Locate the cell with the specified text and output its [x, y] center coordinate. 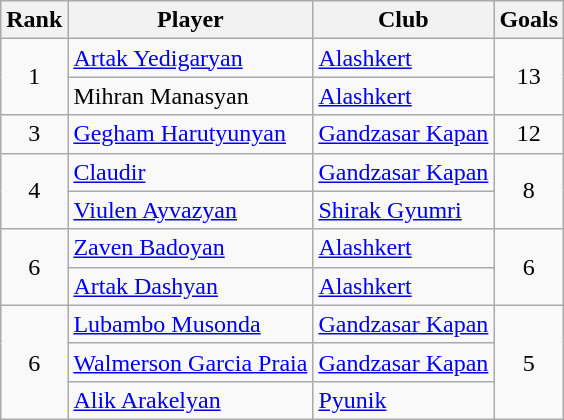
Claudir [190, 172]
Artak Dashyan [190, 286]
8 [529, 191]
Gegham Harutyunyan [190, 134]
Artak Yedigaryan [190, 58]
Mihran Manasyan [190, 96]
4 [34, 191]
Lubambo Musonda [190, 324]
3 [34, 134]
Club [404, 20]
13 [529, 77]
Shirak Gyumri [404, 210]
5 [529, 362]
1 [34, 77]
Rank [34, 20]
Viulen Ayvazyan [190, 210]
Zaven Badoyan [190, 248]
Pyunik [404, 400]
Walmerson Garcia Praia [190, 362]
Player [190, 20]
Alik Arakelyan [190, 400]
12 [529, 134]
Goals [529, 20]
